Return the (X, Y) coordinate for the center point of the cell that contains the specified text.  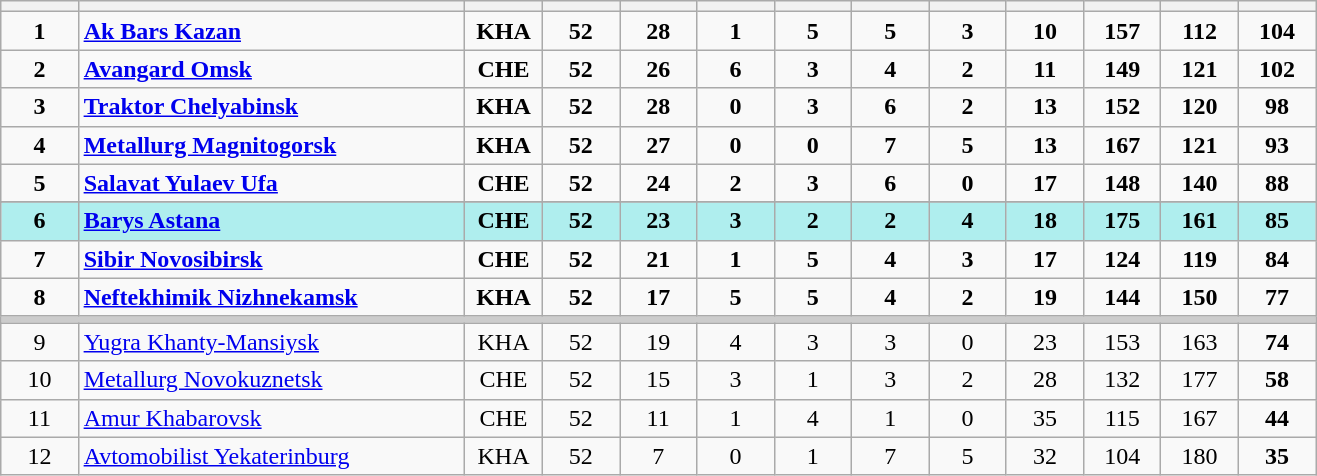
9 (40, 342)
102 (1276, 69)
Avangard Omsk (272, 69)
44 (1276, 418)
144 (1122, 297)
115 (1122, 418)
140 (1200, 183)
Metallurg Magnitogorsk (272, 145)
32 (1044, 456)
175 (1122, 221)
93 (1276, 145)
Neftekhimik Nizhnekamsk (272, 297)
119 (1200, 259)
Metallurg Novokuznetsk (272, 380)
Traktor Chelyabinsk (272, 107)
98 (1276, 107)
163 (1200, 342)
58 (1276, 380)
157 (1122, 31)
112 (1200, 31)
120 (1200, 107)
153 (1122, 342)
Sibir Novosibirsk (272, 259)
161 (1200, 221)
149 (1122, 69)
84 (1276, 259)
Avtomobilist Yekaterinburg (272, 456)
27 (658, 145)
Yugra Khanty-Mansiysk (272, 342)
150 (1200, 297)
77 (1276, 297)
88 (1276, 183)
Barys Astana (272, 221)
132 (1122, 380)
152 (1122, 107)
Ak Bars Kazan (272, 31)
85 (1276, 221)
74 (1276, 342)
177 (1200, 380)
26 (658, 69)
148 (1122, 183)
21 (658, 259)
15 (658, 380)
18 (1044, 221)
12 (40, 456)
Salavat Yulaev Ufa (272, 183)
124 (1122, 259)
Amur Khabarovsk (272, 418)
24 (658, 183)
180 (1200, 456)
8 (40, 297)
